Return [X, Y] of the center of cell containing provided text 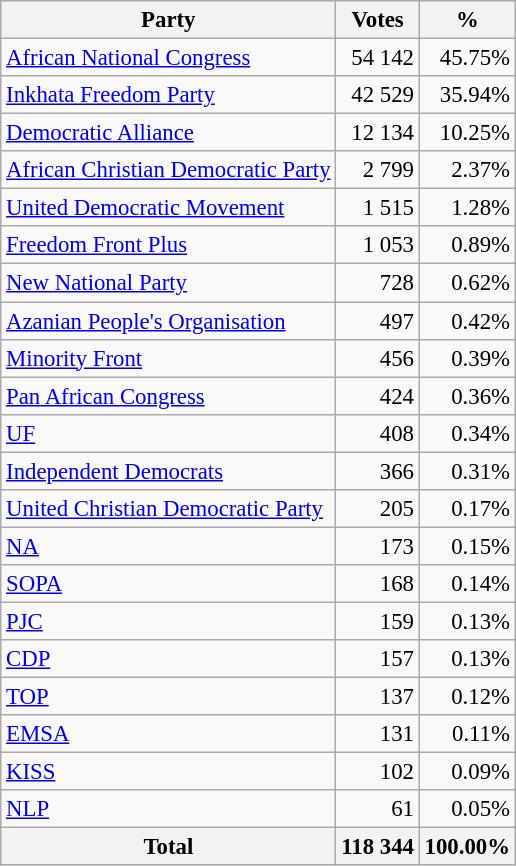
SOPA [168, 584]
45.75% [467, 58]
0.89% [467, 245]
408 [378, 433]
157 [378, 659]
African Christian Democratic Party [168, 170]
0.14% [467, 584]
New National Party [168, 283]
Democratic Alliance [168, 133]
424 [378, 396]
54 142 [378, 58]
728 [378, 283]
Party [168, 20]
0.11% [467, 734]
456 [378, 358]
0.17% [467, 509]
Pan African Congress [168, 396]
NA [168, 546]
61 [378, 809]
EMSA [168, 734]
0.09% [467, 772]
United Democratic Movement [168, 208]
NLP [168, 809]
173 [378, 546]
Minority Front [168, 358]
TOP [168, 697]
Inkhata Freedom Party [168, 95]
0.36% [467, 396]
2 799 [378, 170]
131 [378, 734]
United Christian Democratic Party [168, 509]
366 [378, 471]
102 [378, 772]
118 344 [378, 847]
0.39% [467, 358]
497 [378, 321]
UF [168, 433]
0.31% [467, 471]
159 [378, 621]
0.12% [467, 697]
Independent Democrats [168, 471]
1 515 [378, 208]
Votes [378, 20]
0.42% [467, 321]
0.62% [467, 283]
Total [168, 847]
42 529 [378, 95]
0.15% [467, 546]
0.34% [467, 433]
2.37% [467, 170]
Azanian People's Organisation [168, 321]
1 053 [378, 245]
137 [378, 697]
Freedom Front Plus [168, 245]
KISS [168, 772]
168 [378, 584]
35.94% [467, 95]
10.25% [467, 133]
205 [378, 509]
12 134 [378, 133]
% [467, 20]
African National Congress [168, 58]
1.28% [467, 208]
0.05% [467, 809]
100.00% [467, 847]
PJC [168, 621]
CDP [168, 659]
